Scan for the cell matching the given text and deliver its (x, y) coordinate at center. 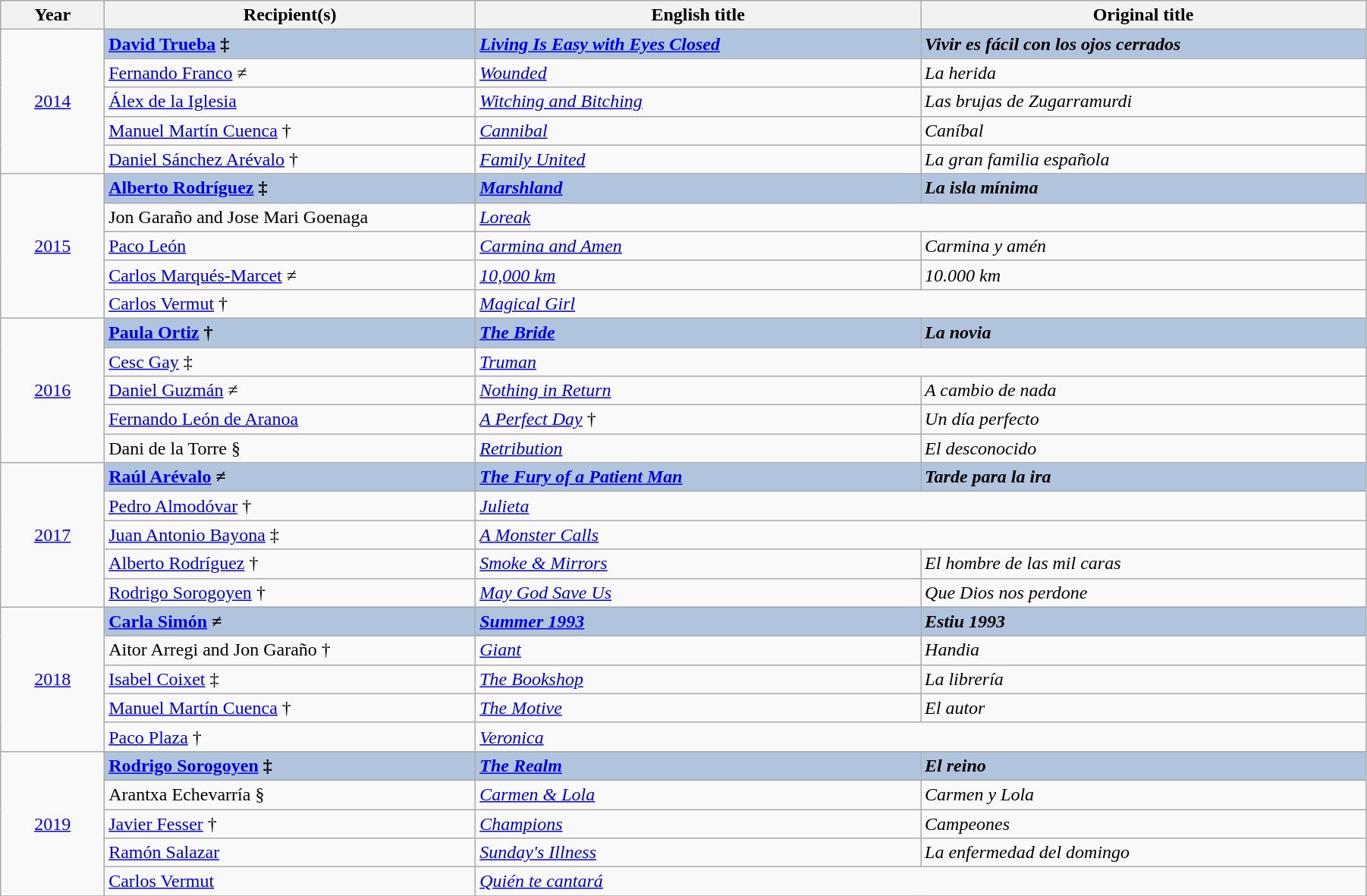
Champions (698, 823)
Veronica (921, 737)
2014 (53, 102)
2017 (53, 535)
A cambio de nada (1144, 391)
Carmina y amén (1144, 246)
A Perfect Day † (698, 420)
Paco León (290, 246)
Raúl Arévalo ≠ (290, 477)
Witching and Bitching (698, 102)
10,000 km (698, 275)
Paula Ortiz † (290, 332)
La novia (1144, 332)
The Fury of a Patient Man (698, 477)
May God Save Us (698, 593)
Daniel Sánchez Arévalo † (290, 159)
Pedro Almodóvar † (290, 506)
Vivir es fácil con los ojos cerrados (1144, 44)
El desconocido (1144, 448)
La librería (1144, 679)
La enfermedad del domingo (1144, 853)
2016 (53, 390)
The Motive (698, 708)
Magical Girl (921, 303)
Original title (1144, 15)
Quién te cantará (921, 882)
Smoke & Mirrors (698, 564)
Aitor Arregi and Jon Garaño † (290, 650)
Living Is Easy with Eyes Closed (698, 44)
Carla Simón ≠ (290, 621)
Fernando Franco ≠ (290, 73)
A Monster Calls (921, 535)
Wounded (698, 73)
Nothing in Return (698, 391)
Marshland (698, 188)
English title (698, 15)
Retribution (698, 448)
El hombre de las mil caras (1144, 564)
2018 (53, 679)
Handia (1144, 650)
Sunday's Illness (698, 853)
Estiu 1993 (1144, 621)
La isla mínima (1144, 188)
La herida (1144, 73)
Dani de la Torre § (290, 448)
Rodrigo Sorogoyen ‡ (290, 766)
Fernando León de Aranoa (290, 420)
The Bookshop (698, 679)
Isabel Coixet ‡ (290, 679)
The Realm (698, 766)
2015 (53, 246)
Un día perfecto (1144, 420)
Carlos Vermut † (290, 303)
Carmina and Amen (698, 246)
Arantxa Echevarría § (290, 794)
David Trueba ‡ (290, 44)
Álex de la Iglesia (290, 102)
Carmen y Lola (1144, 794)
Las brujas de Zugarramurdi (1144, 102)
Juan Antonio Bayona ‡ (290, 535)
Summer 1993 (698, 621)
Cesc Gay ‡ (290, 362)
El reino (1144, 766)
Carmen & Lola (698, 794)
Campeones (1144, 823)
Truman (921, 362)
Paco Plaza † (290, 737)
Rodrigo Sorogoyen † (290, 593)
Ramón Salazar (290, 853)
Caníbal (1144, 130)
10.000 km (1144, 275)
Daniel Guzmán ≠ (290, 391)
Giant (698, 650)
Cannibal (698, 130)
Year (53, 15)
Tarde para la ira (1144, 477)
Julieta (921, 506)
La gran familia española (1144, 159)
Carlos Vermut (290, 882)
Family United (698, 159)
The Bride (698, 332)
Javier Fesser † (290, 823)
Que Dios nos perdone (1144, 593)
Alberto Rodríguez † (290, 564)
Carlos Marqués-Marcet ≠ (290, 275)
Recipient(s) (290, 15)
2019 (53, 823)
Alberto Rodríguez ‡ (290, 188)
Loreak (921, 217)
El autor (1144, 708)
Jon Garaño and Jose Mari Goenaga (290, 217)
